Search for the cell housing the specified text and yield its (X, Y) center coordinate. 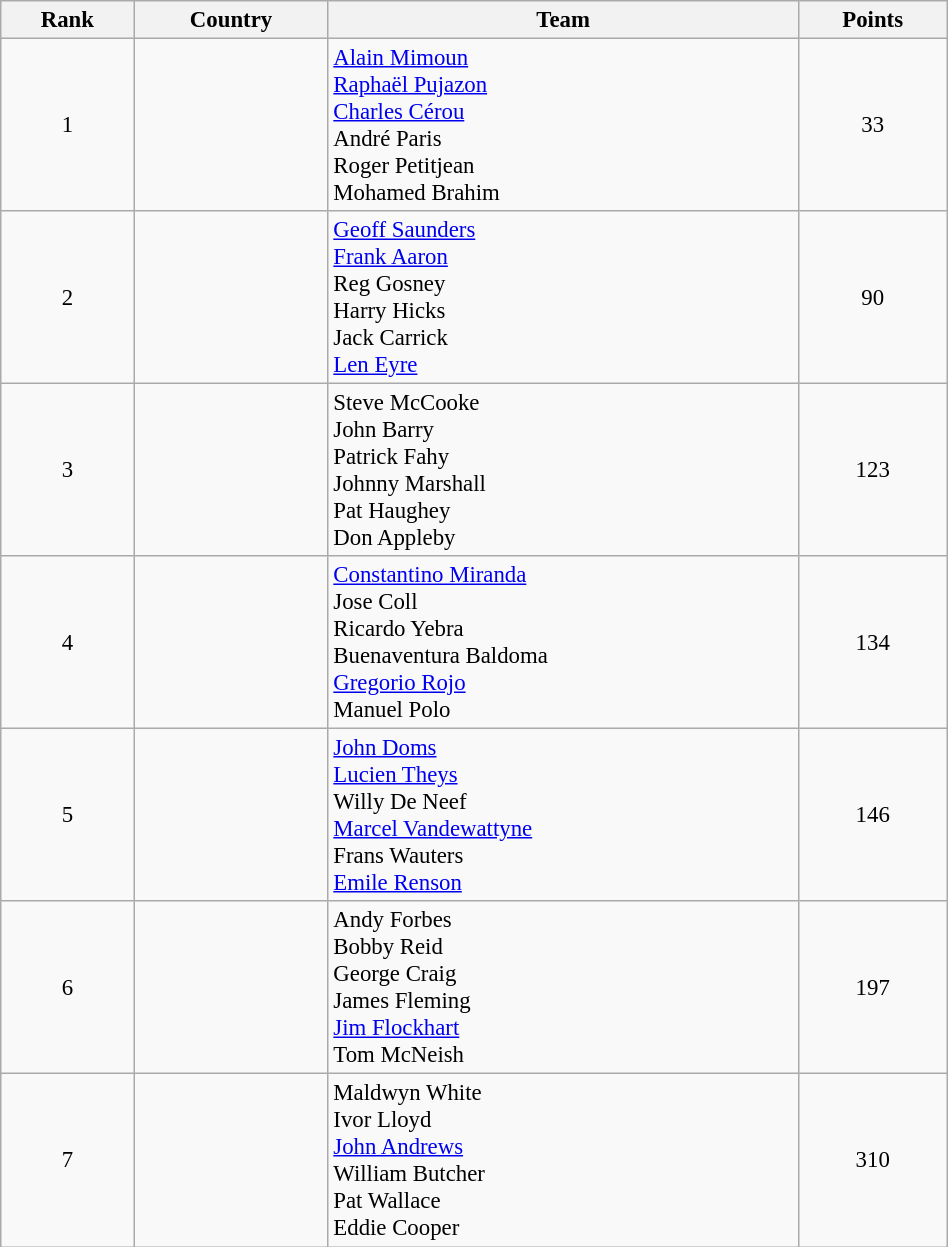
33 (872, 126)
7 (68, 1160)
123 (872, 470)
4 (68, 642)
Andy ForbesBobby ReidGeorge CraigJames FlemingJim FlockhartTom McNeish (563, 988)
Country (231, 20)
310 (872, 1160)
Alain MimounRaphaël PujazonCharles CérouAndré ParisRoger PetitjeanMohamed Brahim (563, 126)
Steve McCookeJohn BarryPatrick FahyJohnny MarshallPat HaugheyDon Appleby (563, 470)
6 (68, 988)
Geoff SaundersFrank AaronReg GosneyHarry HicksJack CarrickLen Eyre (563, 298)
1 (68, 126)
146 (872, 816)
Maldwyn WhiteIvor LloydJohn AndrewsWilliam ButcherPat WallaceEddie Cooper (563, 1160)
197 (872, 988)
90 (872, 298)
Rank (68, 20)
5 (68, 816)
John DomsLucien TheysWilly De NeefMarcel VandewattyneFrans WautersEmile Renson (563, 816)
Constantino MirandaJose CollRicardo YebraBuenaventura BaldomaGregorio RojoManuel Polo (563, 642)
3 (68, 470)
Points (872, 20)
134 (872, 642)
Team (563, 20)
2 (68, 298)
